Locate the cell with the specified text and output its [X, Y] center coordinate. 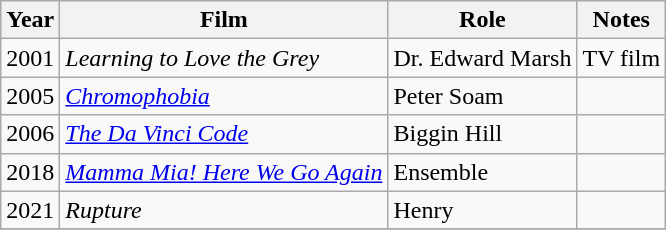
2021 [30, 210]
2005 [30, 96]
TV film [622, 58]
2001 [30, 58]
2018 [30, 172]
Year [30, 20]
The Da Vinci Code [224, 134]
Mamma Mia! Here We Go Again [224, 172]
2006 [30, 134]
Chromophobia [224, 96]
Learning to Love the Grey [224, 58]
Film [224, 20]
Notes [622, 20]
Henry [482, 210]
Biggin Hill [482, 134]
Dr. Edward Marsh [482, 58]
Rupture [224, 210]
Peter Soam [482, 96]
Ensemble [482, 172]
Role [482, 20]
